Detect which cell encompasses the target text, then output its [x, y] center coordinate. 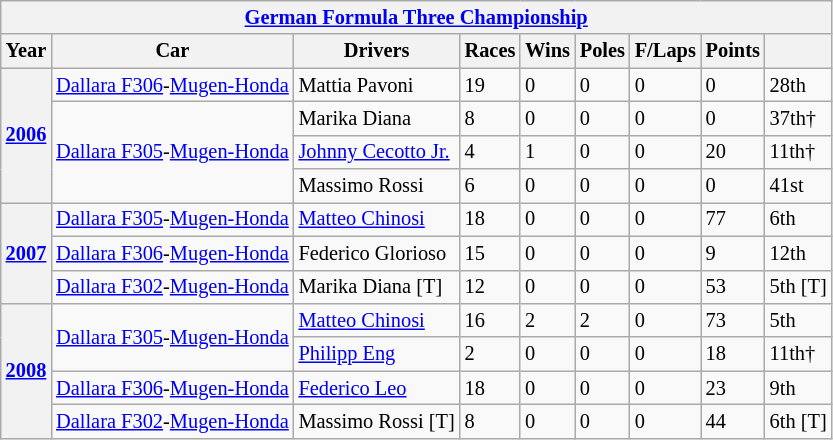
37th† [798, 118]
12 [490, 287]
Philipp Eng [377, 354]
53 [733, 287]
16 [490, 320]
5th [T] [798, 287]
German Formula Three Championship [416, 17]
Year [26, 51]
Mattia Pavoni [377, 85]
2007 [26, 252]
1 [548, 152]
6th [T] [798, 421]
Federico Glorioso [377, 253]
4 [490, 152]
2008 [26, 370]
Marika Diana [T] [377, 287]
12th [798, 253]
Points [733, 51]
2006 [26, 136]
20 [733, 152]
23 [733, 388]
41st [798, 186]
73 [733, 320]
6th [798, 219]
Massimo Rossi [377, 186]
Poles [602, 51]
19 [490, 85]
77 [733, 219]
F/Laps [666, 51]
Wins [548, 51]
28th [798, 85]
Johnny Cecotto Jr. [377, 152]
9 [733, 253]
Massimo Rossi [T] [377, 421]
Marika Diana [377, 118]
Drivers [377, 51]
Federico Leo [377, 388]
15 [490, 253]
Races [490, 51]
44 [733, 421]
5th [798, 320]
9th [798, 388]
Car [172, 51]
6 [490, 186]
